From the cell containing the given text, extract its center point as (x, y) coordinate. 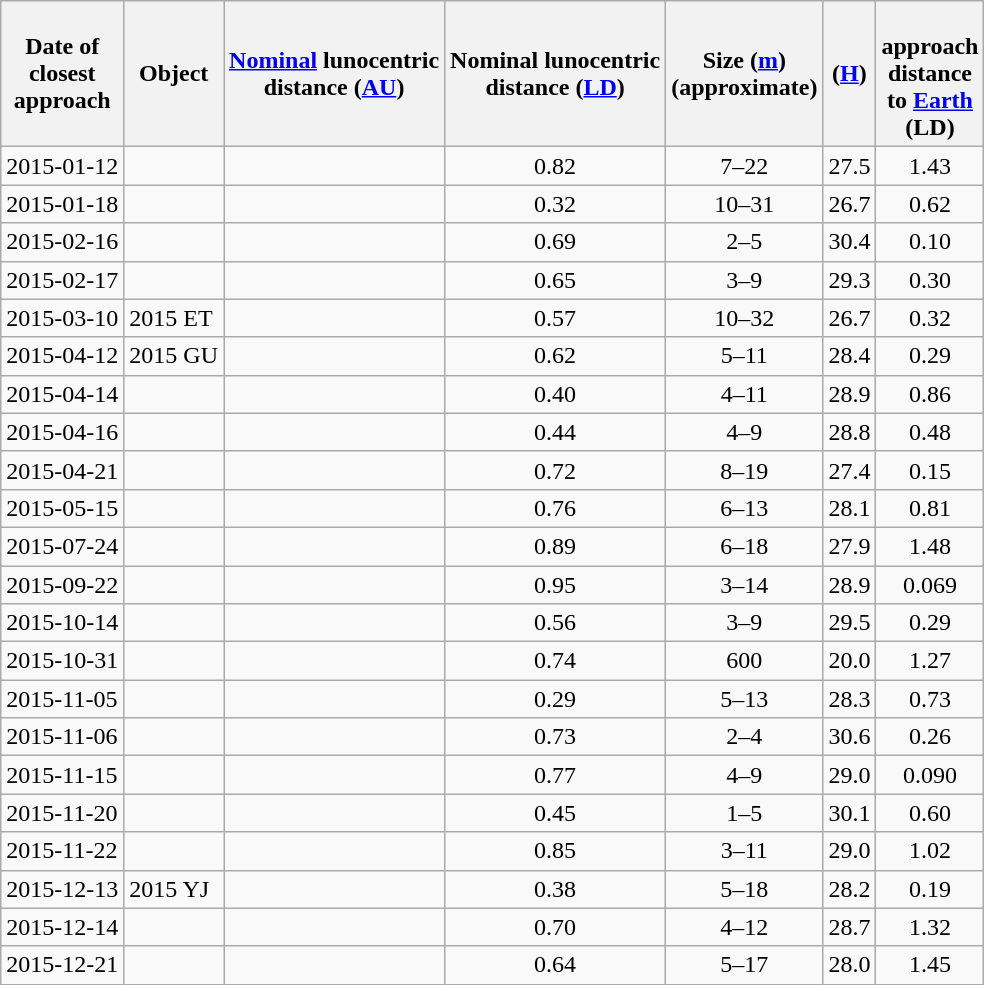
7–22 (744, 166)
2015-04-21 (62, 470)
2015-10-31 (62, 661)
10–31 (744, 204)
5–17 (744, 965)
20.0 (850, 661)
5–11 (744, 356)
2015-02-16 (62, 242)
0.77 (556, 775)
Nominal lunocentricdistance (AU) (334, 74)
1.32 (930, 927)
(H) (850, 74)
2015-02-17 (62, 280)
3–11 (744, 851)
28.8 (850, 432)
0.85 (556, 851)
0.64 (556, 965)
Nominal lunocentricdistance (LD) (556, 74)
28.7 (850, 927)
0.15 (930, 470)
0.89 (556, 546)
0.48 (930, 432)
Object (174, 74)
2015-04-16 (62, 432)
30.6 (850, 737)
10–32 (744, 318)
0.069 (930, 585)
Size (m)(approximate) (744, 74)
2015-07-24 (62, 546)
6–13 (744, 508)
4–12 (744, 927)
0.38 (556, 889)
1.45 (930, 965)
0.57 (556, 318)
2015-11-06 (62, 737)
Date ofclosestapproach (62, 74)
29.5 (850, 623)
600 (744, 661)
0.95 (556, 585)
0.81 (930, 508)
2015-11-15 (62, 775)
0.30 (930, 280)
1.02 (930, 851)
0.86 (930, 394)
30.1 (850, 813)
1–5 (744, 813)
2015-04-14 (62, 394)
0.72 (556, 470)
1.27 (930, 661)
4–11 (744, 394)
0.69 (556, 242)
28.1 (850, 508)
2–5 (744, 242)
0.70 (556, 927)
5–13 (744, 699)
2015 GU (174, 356)
0.65 (556, 280)
0.60 (930, 813)
2015-01-18 (62, 204)
0.74 (556, 661)
6–18 (744, 546)
0.19 (930, 889)
0.56 (556, 623)
2015-04-12 (62, 356)
28.0 (850, 965)
2015-11-05 (62, 699)
27.4 (850, 470)
2015 ET (174, 318)
2015-03-10 (62, 318)
approachdistanceto Earth (LD) (930, 74)
0.10 (930, 242)
2015 YJ (174, 889)
2015-10-14 (62, 623)
28.3 (850, 699)
1.48 (930, 546)
0.76 (556, 508)
0.82 (556, 166)
28.4 (850, 356)
5–18 (744, 889)
8–19 (744, 470)
1.43 (930, 166)
30.4 (850, 242)
2015-12-14 (62, 927)
27.5 (850, 166)
2015-11-22 (62, 851)
2–4 (744, 737)
27.9 (850, 546)
29.3 (850, 280)
0.26 (930, 737)
0.45 (556, 813)
0.44 (556, 432)
28.2 (850, 889)
2015-01-12 (62, 166)
2015-12-21 (62, 965)
2015-05-15 (62, 508)
2015-09-22 (62, 585)
2015-12-13 (62, 889)
2015-11-20 (62, 813)
0.090 (930, 775)
0.40 (556, 394)
3–14 (744, 585)
